Scan for the cell matching the given text and deliver its [X, Y] coordinate at center. 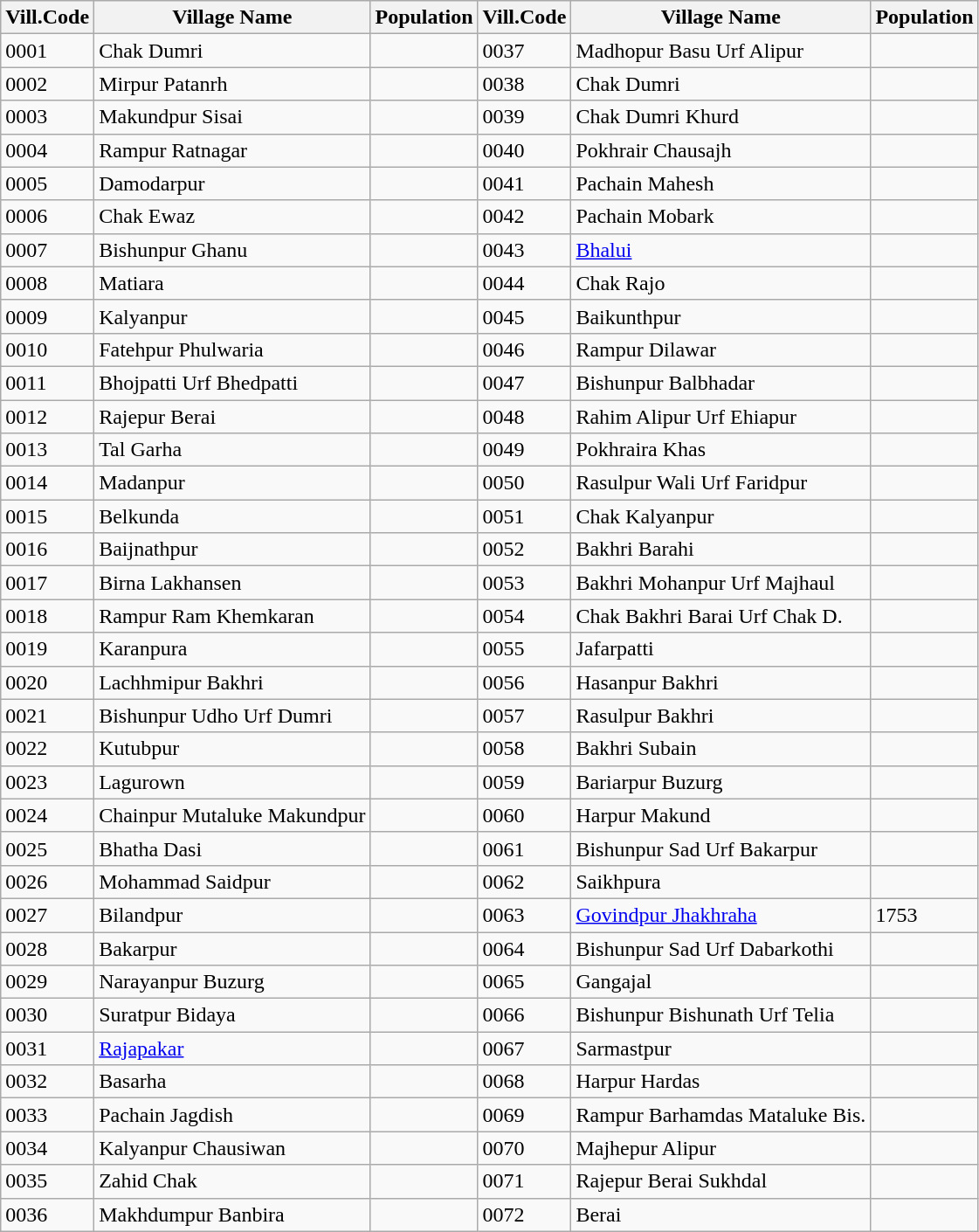
Pachain Mobark [721, 217]
Berai [721, 1215]
Bhatha Dasi [232, 848]
Suratpur Bidaya [232, 1015]
0034 [47, 1148]
0068 [524, 1082]
0039 [524, 117]
Damodarpur [232, 183]
0040 [524, 150]
Narayanpur Buzurg [232, 982]
Sarmastpur [721, 1049]
0006 [47, 217]
Baikunthpur [721, 316]
0051 [524, 516]
0061 [524, 848]
0027 [47, 915]
Bhalui [721, 250]
Hasanpur Bakhri [721, 682]
0012 [47, 417]
Pachain Mahesh [721, 183]
0025 [47, 848]
0024 [47, 815]
0029 [47, 982]
0053 [524, 583]
Bishunpur Udho Urf Dumri [232, 716]
Bilandpur [232, 915]
Bishunpur Ghanu [232, 250]
Harpur Makund [721, 815]
Chainpur Mutaluke Makundpur [232, 815]
0059 [524, 782]
0020 [47, 682]
Bariarpur Buzurg [721, 782]
Bakhri Mohanpur Urf Majhaul [721, 583]
0054 [524, 616]
0021 [47, 716]
0045 [524, 316]
0014 [47, 483]
Makundpur Sisai [232, 117]
Rasulpur Bakhri [721, 716]
0056 [524, 682]
Rampur Ram Khemkaran [232, 616]
0011 [47, 383]
Fatehpur Phulwaria [232, 350]
0070 [524, 1148]
0026 [47, 882]
Jafarpatti [721, 649]
Govindpur Jhakhraha [721, 915]
0038 [524, 84]
Saikhpura [721, 882]
0041 [524, 183]
Lagurown [232, 782]
Bakhri Barahi [721, 550]
0002 [47, 84]
0015 [47, 516]
Kalyanpur [232, 316]
Mirpur Patanrh [232, 84]
0008 [47, 283]
0065 [524, 982]
Kalyanpur Chausiwan [232, 1148]
Birna Lakhansen [232, 583]
Makhdumpur Banbira [232, 1215]
Zahid Chak [232, 1181]
Bishunpur Balbhadar [721, 383]
0050 [524, 483]
Bakhri Subain [721, 749]
0055 [524, 649]
0010 [47, 350]
0058 [524, 749]
0046 [524, 350]
0066 [524, 1015]
Chak Dumri Khurd [721, 117]
0037 [524, 51]
Lachhmipur Bakhri [232, 682]
0042 [524, 217]
Madhopur Basu Urf Alipur [721, 51]
0016 [47, 550]
Harpur Hardas [721, 1082]
Karanpura [232, 649]
Basarha [232, 1082]
0052 [524, 550]
0044 [524, 283]
0001 [47, 51]
Rajepur Berai Sukhdal [721, 1181]
0031 [47, 1049]
Bishunpur Sad Urf Dabarkothi [721, 948]
0072 [524, 1215]
0003 [47, 117]
0028 [47, 948]
0048 [524, 417]
Pachain Jagdish [232, 1115]
0022 [47, 749]
Bhojpatti Urf Bhedpatti [232, 383]
Bakarpur [232, 948]
0023 [47, 782]
0009 [47, 316]
Baijnathpur [232, 550]
0069 [524, 1115]
Chak Ewaz [232, 217]
0043 [524, 250]
Gangajal [721, 982]
0062 [524, 882]
0049 [524, 450]
Madanpur [232, 483]
0067 [524, 1049]
Bishunpur Bishunath Urf Telia [721, 1015]
Chak Bakhri Barai Urf Chak D. [721, 616]
0007 [47, 250]
Chak Kalyanpur [721, 516]
0018 [47, 616]
0032 [47, 1082]
0071 [524, 1181]
Pokhraira Khas [721, 450]
Chak Rajo [721, 283]
0047 [524, 383]
Majhepur Alipur [721, 1148]
Rampur Barhamdas Mataluke Bis. [721, 1115]
0030 [47, 1015]
0004 [47, 150]
0019 [47, 649]
0033 [47, 1115]
0036 [47, 1215]
Tal Garha [232, 450]
0063 [524, 915]
0017 [47, 583]
Rasulpur Wali Urf Faridpur [721, 483]
Kutubpur [232, 749]
0064 [524, 948]
0060 [524, 815]
Pokhrair Chausajh [721, 150]
Rajepur Berai [232, 417]
Rajapakar [232, 1049]
Rampur Dilawar [721, 350]
Rampur Ratnagar [232, 150]
Mohammad Saidpur [232, 882]
Rahim Alipur Urf Ehiapur [721, 417]
0057 [524, 716]
1753 [924, 915]
0035 [47, 1181]
0005 [47, 183]
Bishunpur Sad Urf Bakarpur [721, 848]
Matiara [232, 283]
Belkunda [232, 516]
0013 [47, 450]
